Scan for the cell matching the given text and deliver its [X, Y] coordinate at center. 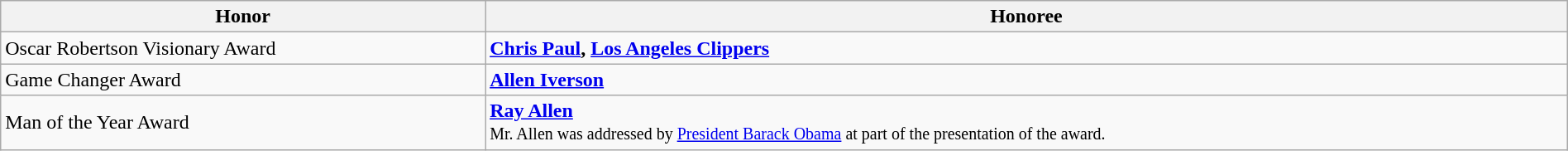
Man of the Year Award [243, 123]
Honor [243, 17]
Honoree [1027, 17]
Oscar Robertson Visionary Award [243, 48]
Allen Iverson [1027, 80]
Game Changer Award [243, 80]
Chris Paul, Los Angeles Clippers [1027, 48]
Ray AllenMr. Allen was addressed by President Barack Obama at part of the presentation of the award. [1027, 123]
